Provide the (x, y) coordinate of the cell's center where the given text is located.  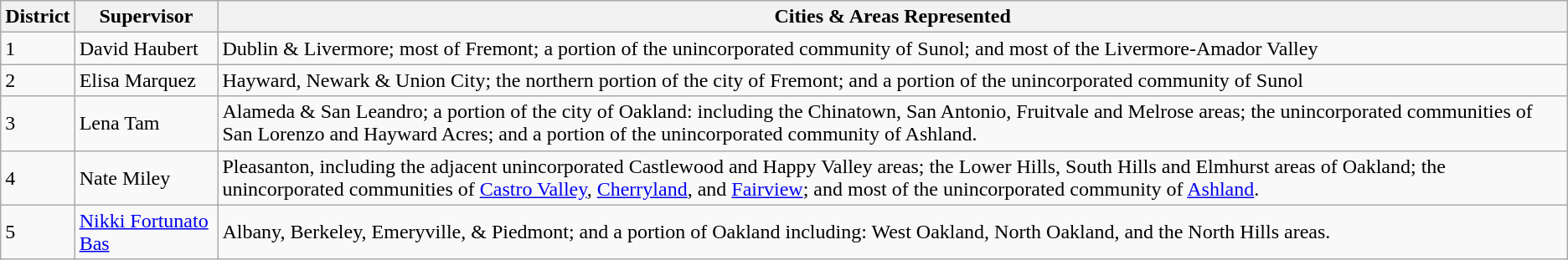
4 (38, 177)
Dublin & Livermore; most of Fremont; a portion of the unincorporated community of Sunol; and most of the Livermore-Amador Valley (893, 48)
Hayward, Newark & Union City; the northern portion of the city of Fremont; and a portion of the unincorporated community of Sunol (893, 80)
Supervisor (146, 17)
1 (38, 48)
5 (38, 232)
Lena Tam (146, 124)
Albany, Berkeley, Emeryville, & Piedmont; and a portion of Oakland including: West Oakland, North Oakland, and the North Hills areas. (893, 232)
District (38, 17)
Nate Miley (146, 177)
Nikki Fortunato Bas (146, 232)
David Haubert (146, 48)
3 (38, 124)
2 (38, 80)
Cities & Areas Represented (893, 17)
Elisa Marquez (146, 80)
